Return the [x, y] coordinate for the center point of the cell that contains the specified text.  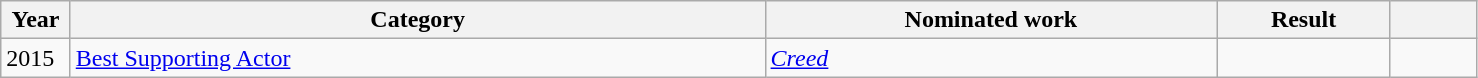
Result [1304, 20]
Nominated work [991, 20]
Year [36, 20]
2015 [36, 58]
Best Supporting Actor [418, 58]
Creed [991, 58]
Category [418, 20]
